Capture the cell that displays the provided text and extract its (x, y) central coordinate. 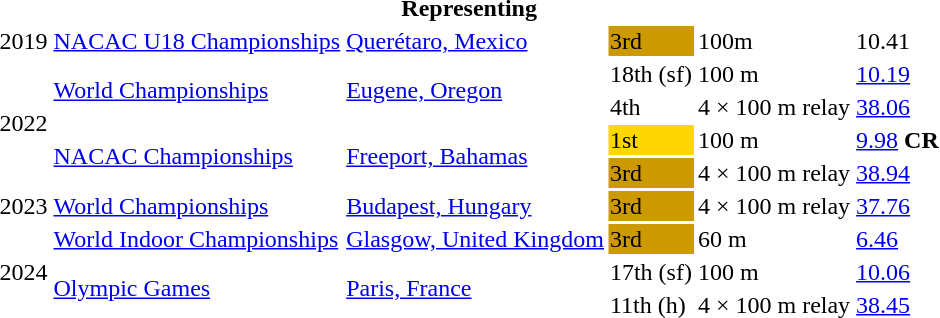
60 m (774, 239)
NACAC U18 Championships (197, 41)
18th (sf) (650, 74)
Freeport, Bahamas (476, 156)
4th (650, 107)
Budapest, Hungary (476, 206)
NACAC Championships (197, 156)
1st (650, 140)
Glasgow, United Kingdom (476, 239)
100m (774, 41)
World Indoor Championships (197, 239)
Eugene, Oregon (476, 90)
17th (sf) (650, 272)
Querétaro, Mexico (476, 41)
